Locate the cell with the specified text and output its [x, y] center coordinate. 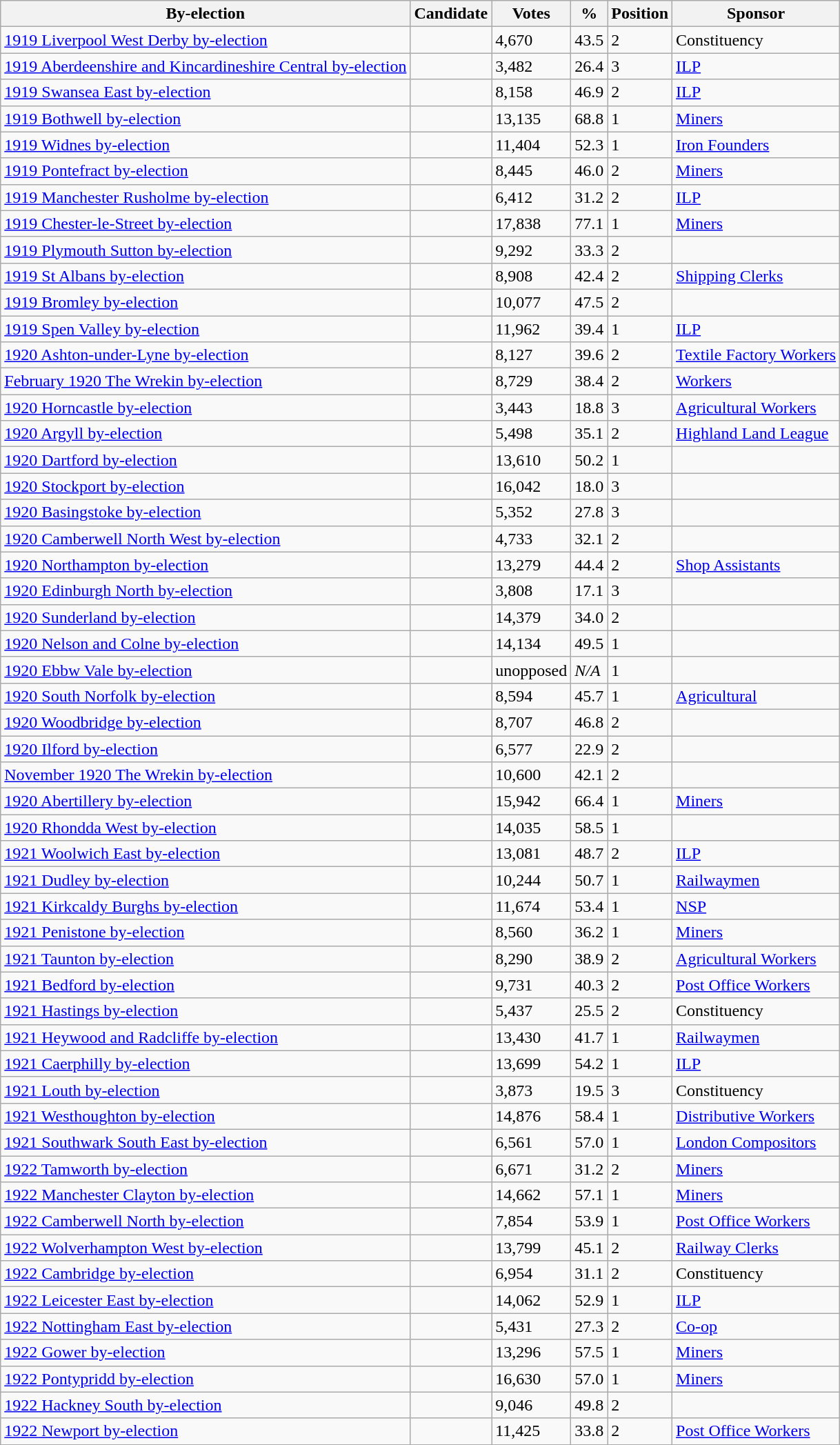
39.4 [589, 329]
47.5 [589, 302]
52.3 [589, 145]
27.8 [589, 512]
8,290 [531, 959]
1920 Stockport by-election [206, 486]
1919 Bothwell by-election [206, 119]
9,292 [531, 250]
45.7 [589, 696]
46.9 [589, 92]
8,127 [531, 355]
1920 Abertillery by-election [206, 801]
14,662 [531, 1195]
42.4 [589, 276]
1920 Ebbw Vale by-election [206, 670]
46.8 [589, 722]
1922 Cambridge by-election [206, 1274]
1922 Leicester East by-election [206, 1300]
49.8 [589, 1405]
1919 Aberdeenshire and Kincardineshire Central by-election [206, 66]
13,279 [531, 565]
36.2 [589, 933]
1922 Wolverhampton West by-election [206, 1248]
11,404 [531, 145]
58.4 [589, 1116]
8,445 [531, 171]
6,577 [531, 748]
Highland Land League [756, 434]
Co-op [756, 1326]
11,674 [531, 906]
25.5 [589, 1011]
1919 Spen Valley by-election [206, 329]
9,046 [531, 1405]
27.3 [589, 1326]
52.9 [589, 1300]
N/A [589, 670]
31.1 [589, 1274]
1919 Manchester Rusholme by-election [206, 197]
3,482 [531, 66]
41.7 [589, 1037]
1920 Woodbridge by-election [206, 722]
1921 Woolwich East by-election [206, 854]
1921 Westhoughton by-election [206, 1116]
50.7 [589, 880]
8,707 [531, 722]
45.1 [589, 1248]
11,962 [531, 329]
1922 Nottingham East by-election [206, 1326]
1921 Kirkcaldy Burghs by-election [206, 906]
44.4 [589, 565]
1920 Nelson and Colne by-election [206, 644]
16,630 [531, 1379]
4,733 [531, 539]
13,296 [531, 1353]
48.7 [589, 854]
8,729 [531, 381]
14,062 [531, 1300]
17.1 [589, 591]
1920 Camberwell North West by-election [206, 539]
1919 St Albans by-election [206, 276]
1921 Penistone by-election [206, 933]
November 1920 The Wrekin by-election [206, 775]
14,134 [531, 644]
1920 Ilford by-election [206, 748]
53.9 [589, 1222]
18.8 [589, 408]
1919 Pontefract by-election [206, 171]
Sponsor [756, 14]
1919 Chester-le-Street by-election [206, 223]
18.0 [589, 486]
13,430 [531, 1037]
1922 Pontypridd by-election [206, 1379]
3,808 [531, 591]
9,731 [531, 985]
13,799 [531, 1248]
1921 Southwark South East by-election [206, 1142]
5,437 [531, 1011]
38.9 [589, 959]
6,954 [531, 1274]
5,352 [531, 512]
1922 Hackney South by-election [206, 1405]
6,671 [531, 1169]
5,498 [531, 434]
8,560 [531, 933]
22.9 [589, 748]
Shop Assistants [756, 565]
32.1 [589, 539]
14,876 [531, 1116]
Votes [531, 14]
14,379 [531, 617]
Candidate [451, 14]
43.5 [589, 40]
13,135 [531, 119]
1919 Bromley by-election [206, 302]
1920 Rhondda West by-election [206, 828]
NSP [756, 906]
1922 Tamworth by-election [206, 1169]
1922 Camberwell North by-election [206, 1222]
39.6 [589, 355]
3,443 [531, 408]
8,158 [531, 92]
42.1 [589, 775]
68.8 [589, 119]
53.4 [589, 906]
6,412 [531, 197]
1921 Bedford by-election [206, 985]
1920 Ashton-under-Lyne by-election [206, 355]
1922 Manchester Clayton by-election [206, 1195]
13,699 [531, 1064]
1920 Basingstoke by-election [206, 512]
Railway Clerks [756, 1248]
8,594 [531, 696]
February 1920 The Wrekin by-election [206, 381]
1920 South Norfolk by-election [206, 696]
46.0 [589, 171]
13,610 [531, 460]
1919 Plymouth Sutton by-election [206, 250]
49.5 [589, 644]
1921 Taunton by-election [206, 959]
Position [640, 14]
66.4 [589, 801]
50.2 [589, 460]
1920 Horncastle by-election [206, 408]
1920 Northampton by-election [206, 565]
33.8 [589, 1431]
17,838 [531, 223]
19.5 [589, 1090]
Textile Factory Workers [756, 355]
1921 Caerphilly by-election [206, 1064]
33.3 [589, 250]
Shipping Clerks [756, 276]
1920 Dartford by-election [206, 460]
By-election [206, 14]
1919 Swansea East by-election [206, 92]
1921 Dudley by-election [206, 880]
1922 Gower by-election [206, 1353]
Distributive Workers [756, 1116]
Workers [756, 381]
1919 Widnes by-election [206, 145]
8,908 [531, 276]
35.1 [589, 434]
4,670 [531, 40]
57.1 [589, 1195]
34.0 [589, 617]
unopposed [531, 670]
57.5 [589, 1353]
1922 Newport by-election [206, 1431]
40.3 [589, 985]
London Compositors [756, 1142]
11,425 [531, 1431]
1920 Edinburgh North by-election [206, 591]
5,431 [531, 1326]
% [589, 14]
6,561 [531, 1142]
10,244 [531, 880]
15,942 [531, 801]
Agricultural [756, 696]
1919 Liverpool West Derby by-election [206, 40]
77.1 [589, 223]
54.2 [589, 1064]
10,600 [531, 775]
1921 Heywood and Radcliffe by-election [206, 1037]
Iron Founders [756, 145]
58.5 [589, 828]
1921 Louth by-election [206, 1090]
7,854 [531, 1222]
1921 Hastings by-election [206, 1011]
3,873 [531, 1090]
1920 Argyll by-election [206, 434]
38.4 [589, 381]
1920 Sunderland by-election [206, 617]
14,035 [531, 828]
26.4 [589, 66]
10,077 [531, 302]
13,081 [531, 854]
16,042 [531, 486]
